Scan for the cell matching the given text and deliver its [X, Y] coordinate at center. 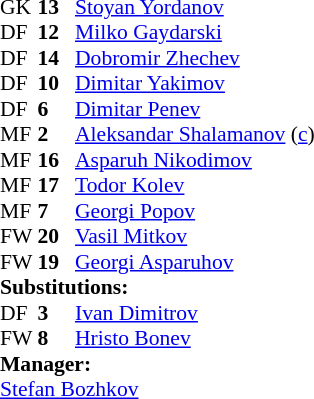
19 [57, 262]
2 [57, 135]
8 [57, 339]
16 [57, 160]
3 [57, 313]
14 [57, 58]
10 [57, 83]
7 [57, 211]
20 [57, 237]
17 [57, 185]
12 [57, 33]
6 [57, 109]
